Identify which cell holds the provided text, then report its (X, Y) central coordinate. 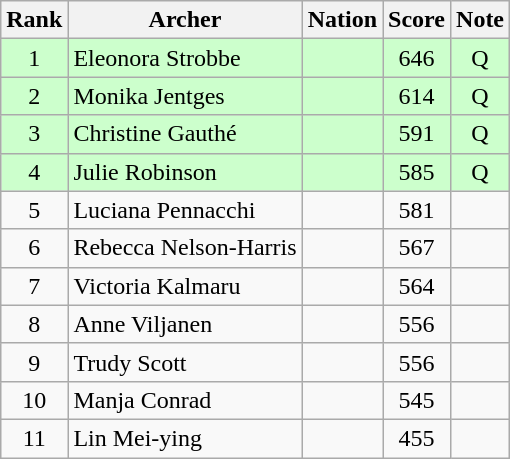
Eleonora Strobbe (185, 58)
591 (417, 134)
Lin Mei-ying (185, 438)
Anne Viljanen (185, 324)
545 (417, 400)
567 (417, 248)
Julie Robinson (185, 172)
Rebecca Nelson-Harris (185, 248)
3 (34, 134)
585 (417, 172)
Nation (342, 20)
10 (34, 400)
455 (417, 438)
581 (417, 210)
1 (34, 58)
564 (417, 286)
Monika Jentges (185, 96)
4 (34, 172)
Score (417, 20)
Manja Conrad (185, 400)
Christine Gauthé (185, 134)
Archer (185, 20)
Note (480, 20)
Victoria Kalmaru (185, 286)
646 (417, 58)
6 (34, 248)
Trudy Scott (185, 362)
9 (34, 362)
614 (417, 96)
8 (34, 324)
2 (34, 96)
7 (34, 286)
11 (34, 438)
5 (34, 210)
Rank (34, 20)
Luciana Pennacchi (185, 210)
